Provide the [x, y] coordinate of the cell's center where the given text is located.  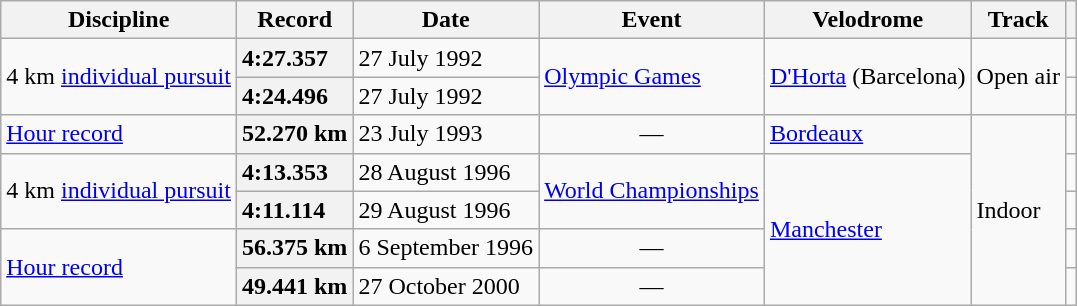
4:24.496 [294, 96]
Date [446, 20]
Event [652, 20]
Velodrome [868, 20]
23 July 1993 [446, 134]
Record [294, 20]
Open air [1018, 77]
4:27.357 [294, 58]
Discipline [119, 20]
27 October 2000 [446, 286]
49.441 km [294, 286]
D'Horta (Barcelona) [868, 77]
Olympic Games [652, 77]
28 August 1996 [446, 172]
Indoor [1018, 210]
Manchester [868, 229]
6 September 1996 [446, 248]
52.270 km [294, 134]
56.375 km [294, 248]
Bordeaux [868, 134]
4:11.114 [294, 210]
Track [1018, 20]
4:13.353 [294, 172]
29 August 1996 [446, 210]
World Championships [652, 191]
